Output the (x, y) coordinate of the center of the cell containing the given text.  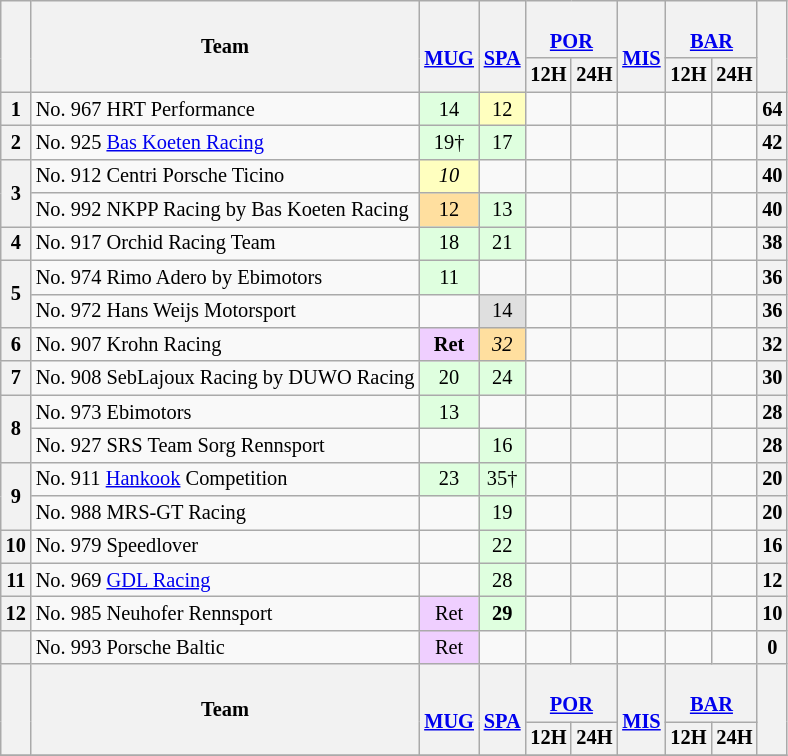
8 (16, 428)
5 (16, 294)
No. 972 Hans Weijs Motorsport (226, 311)
No. 979 Speedlover (226, 546)
2 (16, 142)
4 (16, 243)
3 (16, 192)
6 (16, 344)
38 (772, 243)
42 (772, 142)
7 (16, 378)
21 (502, 243)
No. 988 MRS-GT Racing (226, 513)
19 (502, 513)
1 (16, 109)
No. 917 Orchid Racing Team (226, 243)
No. 967 HRT Performance (226, 109)
No. 985 Neuhofer Rennsport (226, 613)
22 (502, 546)
0 (772, 647)
No. 925 Bas Koeten Racing (226, 142)
35† (502, 479)
30 (772, 378)
No. 911 Hankook Competition (226, 479)
19† (449, 142)
No. 974 Rimo Adero by Ebimotors (226, 277)
9 (16, 496)
29 (502, 613)
64 (772, 109)
No. 969 GDL Racing (226, 580)
17 (502, 142)
No. 973 Ebimotors (226, 412)
No. 992 NKPP Racing by Bas Koeten Racing (226, 210)
No. 908 SebLajoux Racing by DUWO Racing (226, 378)
No. 907 Krohn Racing (226, 344)
No. 993 Porsche Baltic (226, 647)
23 (449, 479)
No. 912 Centri Porsche Ticino (226, 176)
24 (502, 378)
No. 927 SRS Team Sorg Rennsport (226, 445)
18 (449, 243)
